Pinpoint the cell where the given text exists, returning its (X, Y) midpoint coordinate. 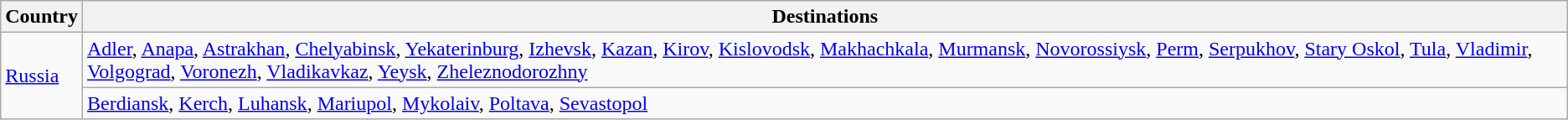
Destinations (824, 17)
Country (42, 17)
Russia (42, 76)
Berdiansk, Kerch, Luhansk, Mariupol, Mykolaiv, Poltava, Sevastopol (824, 103)
